Find where the given text appears and provide that cell's center as [X, Y] coordinate. 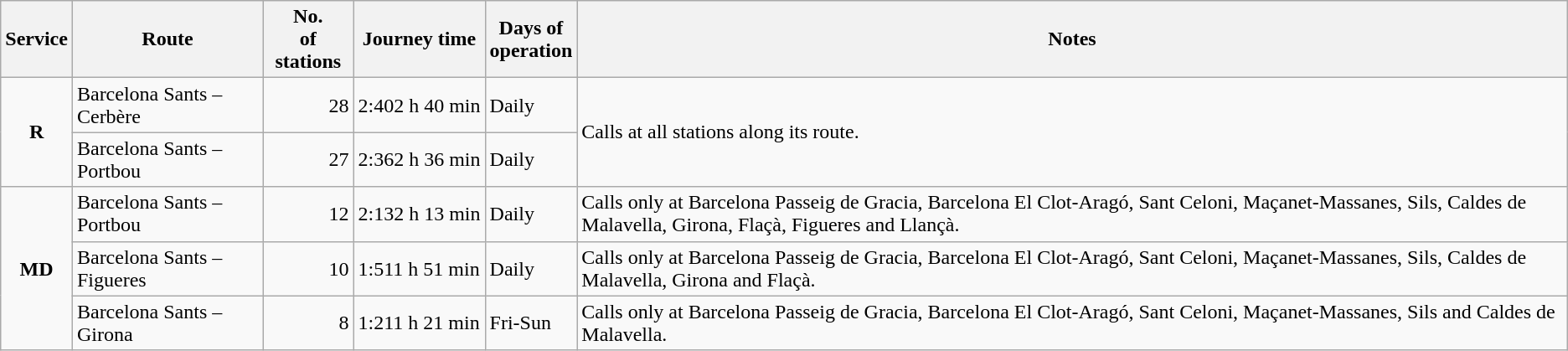
Days of operation [531, 39]
R [37, 132]
1:211 h 21 min [419, 323]
27 [308, 159]
Calls only at Barcelona Passeig de Gracia, Barcelona El Clot-Aragó, Sant Celoni, Maçanet-Massanes, Sils, Caldes de Malavella, Girona and Flaçà. [1072, 268]
Barcelona Sants – Girona [168, 323]
No. of stations [308, 39]
Route [168, 39]
1:511 h 51 min [419, 268]
10 [308, 268]
12 [308, 214]
Calls only at Barcelona Passeig de Gracia, Barcelona El Clot-Aragó, Sant Celoni, Maçanet-Massanes, Sils and Caldes de Malavella. [1072, 323]
Journey time [419, 39]
2:362 h 36 min [419, 159]
MD [37, 268]
Service [37, 39]
Fri-Sun [531, 323]
Barcelona Sants – Cerbère [168, 106]
2:402 h 40 min [419, 106]
Calls at all stations along its route. [1072, 132]
2:132 h 13 min [419, 214]
Barcelona Sants – Figueres [168, 268]
Notes [1072, 39]
8 [308, 323]
28 [308, 106]
